Locate the cell with the specified text and output its [x, y] center coordinate. 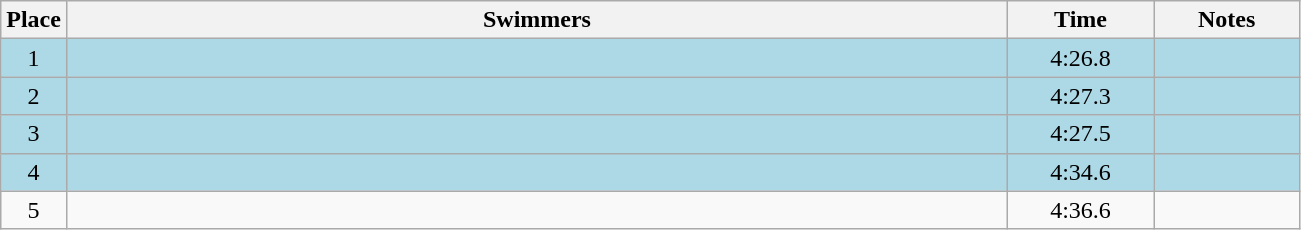
2 [34, 96]
4:34.6 [1081, 172]
4:26.8 [1081, 58]
Time [1081, 20]
4:27.3 [1081, 96]
3 [34, 134]
4:36.6 [1081, 210]
Place [34, 20]
4:27.5 [1081, 134]
1 [34, 58]
4 [34, 172]
Swimmers [536, 20]
Notes [1227, 20]
5 [34, 210]
